Search for the cell housing the specified text and yield its [X, Y] center coordinate. 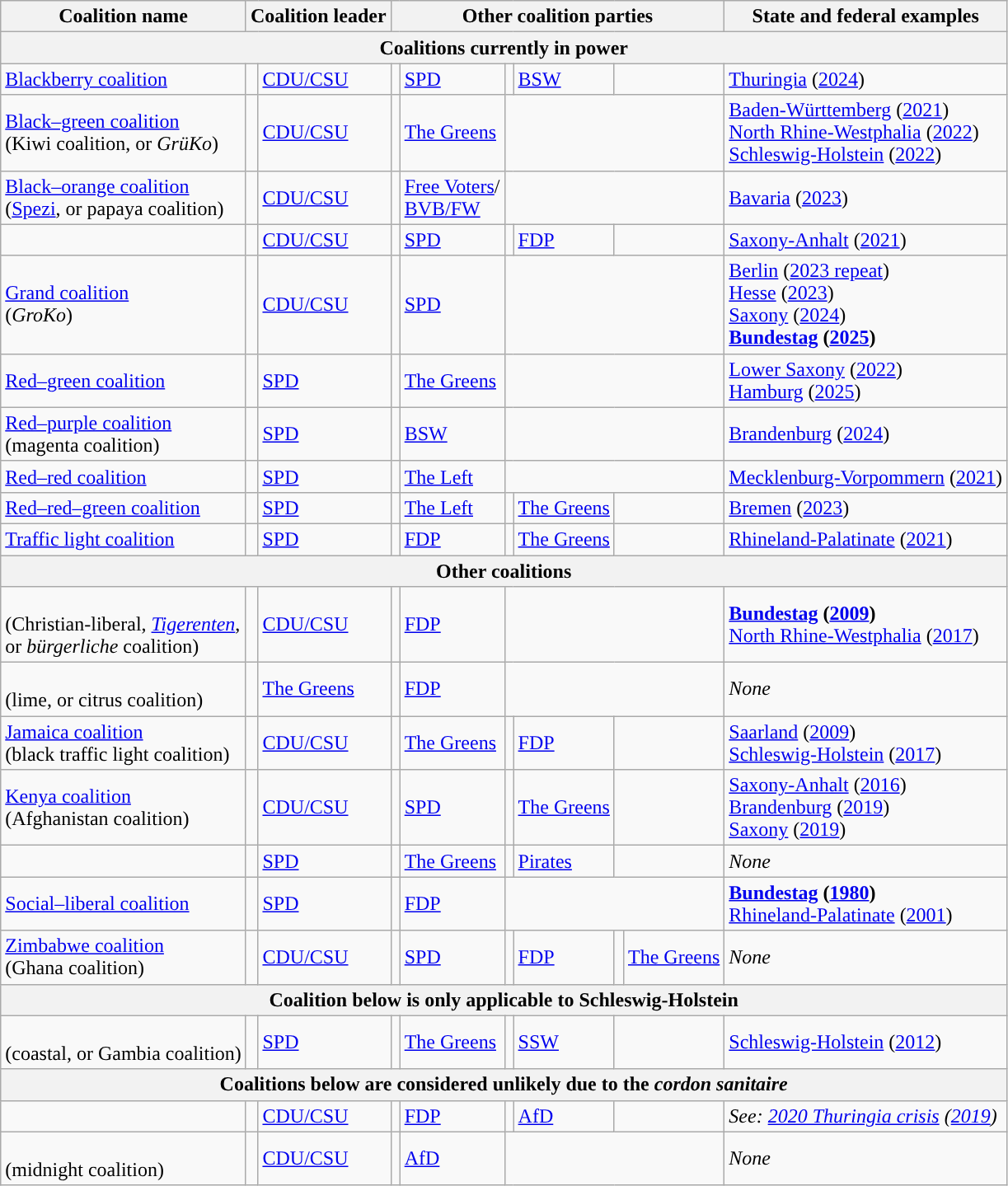
Other coalitions [504, 571]
SSW [564, 1042]
Grand coalition(GroKo) [124, 305]
(lime, or citrus coalition) [124, 689]
Bundestag (1980)Rhineland-Palatinate (2001) [865, 903]
Red–red–green coalition [124, 508]
Kenya coalition(Afghanistan coalition) [124, 808]
Bavaria (2023) [865, 198]
Traffic light coalition [124, 539]
(coastal, or Gambia coalition) [124, 1042]
Mecklenburg-Vorpommern (2021) [865, 476]
Lower Saxony (2022)Hamburg (2025) [865, 381]
Jamaica coalition(black traffic light coalition) [124, 743]
Zimbabwe coalition(Ghana coalition) [124, 958]
Other coalition parties [557, 16]
Rhineland-Palatinate (2021) [865, 539]
See: 2020 Thuringia crisis (2019) [865, 1116]
Saxony-Anhalt (2016)Brandenburg (2019)Saxony (2019) [865, 808]
Berlin (2023 repeat)Hesse (2023)Saxony (2024)Bundestag (2025) [865, 305]
Baden-Württemberg (2021)North Rhine-Westphalia (2022)Schleswig-Holstein (2022) [865, 133]
Red–green coalition [124, 381]
Coalitions currently in power [504, 48]
State and federal examples [865, 16]
Social–liberal coalition [124, 903]
Black–orange coalition(Spezi, or papaya coalition) [124, 198]
Saxony-Anhalt (2021) [865, 240]
(midnight coalition) [124, 1159]
Coalition name [124, 16]
Bremen (2023) [865, 508]
Thuringia (2024) [865, 79]
(Christian-liberal, Tigerenten,or bürgerliche coalition) [124, 625]
Schleswig-Holstein (2012) [865, 1042]
Bundestag (2009)North Rhine-Westphalia (2017) [865, 625]
Brandenburg (2024) [865, 434]
Coalition leader [318, 16]
Saarland (2009)Schleswig-Holstein (2017) [865, 743]
Black–green coalition(Kiwi coalition, or GrüKo) [124, 133]
Red–red coalition [124, 476]
Blackberry coalition [124, 79]
Red–purple coalition(magenta coalition) [124, 434]
Coalition below is only applicable to Schleswig-Holstein [504, 1000]
Free Voters/BVB/FW [452, 198]
Pirates [564, 861]
Coalitions below are considered unlikely due to the cordon sanitaire [504, 1085]
